Scan for the cell matching the given text and deliver its (x, y) coordinate at center. 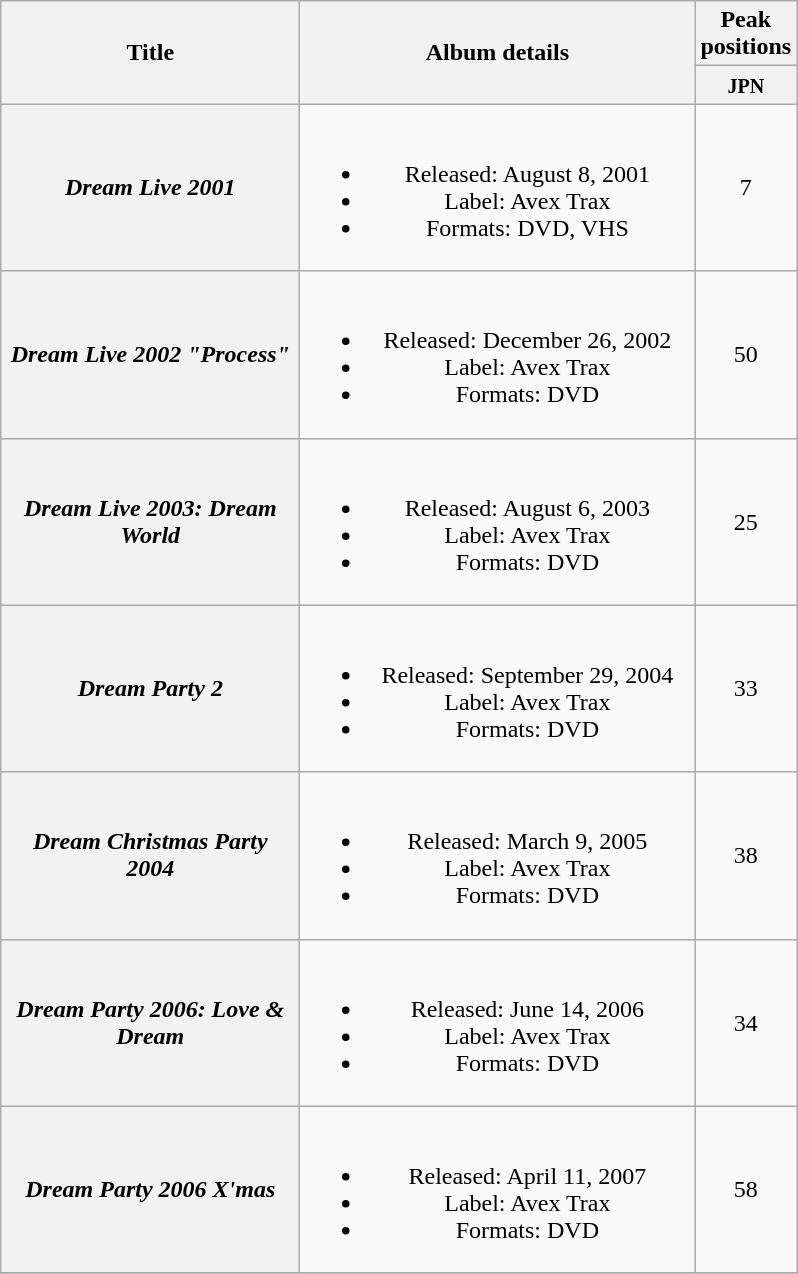
58 (746, 1190)
Dream Live 2003: Dream World (150, 522)
Released: March 9, 2005 Label: Avex TraxFormats: DVD (498, 856)
Dream Party 2 (150, 688)
34 (746, 1022)
Title (150, 52)
Dream Party 2006 X'mas (150, 1190)
7 (746, 188)
33 (746, 688)
Released: September 29, 2004 Label: Avex TraxFormats: DVD (498, 688)
Released: April 11, 2007 Label: Avex TraxFormats: DVD (498, 1190)
Dream Live 2002 "Process" (150, 354)
Released: August 6, 2003 Label: Avex TraxFormats: DVD (498, 522)
Peak positions (746, 34)
25 (746, 522)
50 (746, 354)
Dream Party 2006: Love & Dream (150, 1022)
Dream Live 2001 (150, 188)
Album details (498, 52)
Dream Christmas Party 2004 (150, 856)
Released: December 26, 2002 Label: Avex TraxFormats: DVD (498, 354)
Released: August 8, 2001 Label: Avex TraxFormats: DVD, VHS (498, 188)
38 (746, 856)
JPN (746, 85)
Released: June 14, 2006 Label: Avex TraxFormats: DVD (498, 1022)
